Search for the cell housing the specified text and yield its (x, y) center coordinate. 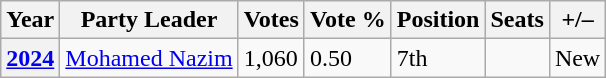
Year (30, 20)
2024 (30, 58)
Mohamed Nazim (149, 58)
Seats (517, 20)
1,060 (271, 58)
Party Leader (149, 20)
New (577, 58)
Position (438, 20)
0.50 (348, 58)
7th (438, 58)
+/– (577, 20)
Votes (271, 20)
Vote % (348, 20)
